Find where the given text appears and provide that cell's center as (x, y) coordinate. 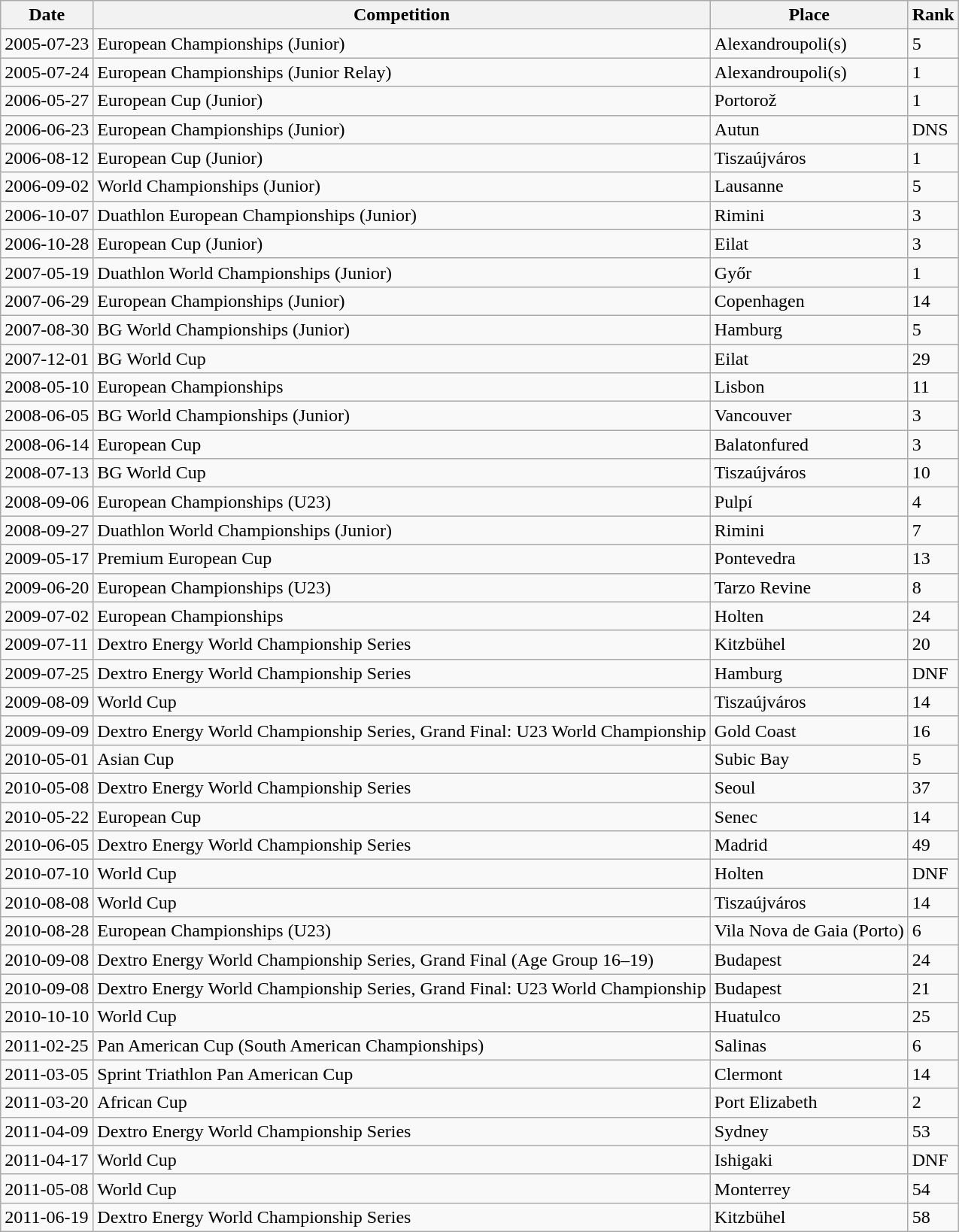
2008-09-27 (47, 530)
2011-04-17 (47, 1160)
2007-05-19 (47, 272)
8 (933, 587)
DNS (933, 129)
58 (933, 1217)
Monterrey (809, 1188)
Huatulco (809, 1017)
Port Elizabeth (809, 1103)
2005-07-24 (47, 72)
Senec (809, 816)
Salinas (809, 1045)
7 (933, 530)
Subic Bay (809, 759)
2008-05-10 (47, 387)
Sydney (809, 1131)
49 (933, 845)
Ishigaki (809, 1160)
2006-10-28 (47, 244)
2008-06-14 (47, 445)
2007-12-01 (47, 359)
2005-07-23 (47, 44)
2011-04-09 (47, 1131)
2010-05-22 (47, 816)
2010-05-08 (47, 787)
2011-02-25 (47, 1045)
10 (933, 473)
Clermont (809, 1074)
Copenhagen (809, 301)
Date (47, 15)
Portorož (809, 101)
2011-06-19 (47, 1217)
Autun (809, 129)
Rank (933, 15)
Vila Nova de Gaia (Porto) (809, 931)
53 (933, 1131)
2008-06-05 (47, 416)
Tarzo Revine (809, 587)
Dextro Energy World Championship Series, Grand Final (Age Group 16–19) (402, 960)
2009-07-02 (47, 616)
2008-07-13 (47, 473)
20 (933, 645)
Győr (809, 272)
37 (933, 787)
13 (933, 559)
2010-07-10 (47, 874)
2009-07-11 (47, 645)
Seoul (809, 787)
2010-10-10 (47, 1017)
2009-08-09 (47, 702)
2010-06-05 (47, 845)
11 (933, 387)
2009-07-25 (47, 673)
Pontevedra (809, 559)
Lausanne (809, 187)
World Championships (Junior) (402, 187)
54 (933, 1188)
2006-10-07 (47, 215)
Duathlon European Championships (Junior) (402, 215)
2011-05-08 (47, 1188)
Madrid (809, 845)
Asian Cup (402, 759)
2007-08-30 (47, 329)
2007-06-29 (47, 301)
Balatonfured (809, 445)
2009-05-17 (47, 559)
16 (933, 730)
European Championships (Junior Relay) (402, 72)
2011-03-05 (47, 1074)
Lisbon (809, 387)
4 (933, 502)
2009-06-20 (47, 587)
2006-05-27 (47, 101)
Pulpí (809, 502)
2006-09-02 (47, 187)
African Cup (402, 1103)
Gold Coast (809, 730)
Vancouver (809, 416)
2 (933, 1103)
Competition (402, 15)
2010-08-28 (47, 931)
2009-09-09 (47, 730)
21 (933, 988)
2008-09-06 (47, 502)
2006-06-23 (47, 129)
29 (933, 359)
Premium European Cup (402, 559)
Pan American Cup (South American Championships) (402, 1045)
Place (809, 15)
25 (933, 1017)
2010-08-08 (47, 903)
Sprint Triathlon Pan American Cup (402, 1074)
2010-05-01 (47, 759)
2011-03-20 (47, 1103)
2006-08-12 (47, 158)
